From the cell containing the given text, extract its center point as (x, y) coordinate. 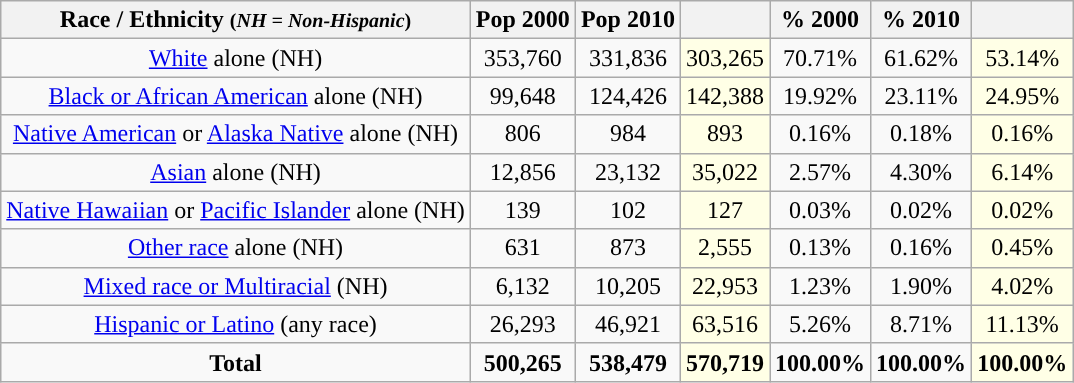
Native Hawaiian or Pacific Islander alone (NH) (236, 210)
6.14% (1022, 172)
46,921 (628, 324)
1.90% (922, 286)
538,479 (628, 362)
Black or African American alone (NH) (236, 96)
984 (628, 134)
12,856 (522, 172)
White alone (NH) (236, 58)
23,132 (628, 172)
102 (628, 210)
Pop 2010 (628, 20)
2,555 (724, 248)
Asian alone (NH) (236, 172)
Race / Ethnicity (NH = Non-Hispanic) (236, 20)
0.45% (1022, 248)
1.23% (820, 286)
61.62% (922, 58)
63,516 (724, 324)
806 (522, 134)
70.71% (820, 58)
Mixed race or Multiracial (NH) (236, 286)
Total (236, 362)
8.71% (922, 324)
4.02% (1022, 286)
19.92% (820, 96)
Hispanic or Latino (any race) (236, 324)
Pop 2000 (522, 20)
303,265 (724, 58)
% 2010 (922, 20)
500,265 (522, 362)
139 (522, 210)
4.30% (922, 172)
331,836 (628, 58)
124,426 (628, 96)
0.18% (922, 134)
Other race alone (NH) (236, 248)
% 2000 (820, 20)
353,760 (522, 58)
127 (724, 210)
0.03% (820, 210)
570,719 (724, 362)
35,022 (724, 172)
23.11% (922, 96)
142,388 (724, 96)
53.14% (1022, 58)
10,205 (628, 286)
2.57% (820, 172)
99,648 (522, 96)
873 (628, 248)
6,132 (522, 286)
0.13% (820, 248)
631 (522, 248)
22,953 (724, 286)
5.26% (820, 324)
11.13% (1022, 324)
26,293 (522, 324)
24.95% (1022, 96)
Native American or Alaska Native alone (NH) (236, 134)
893 (724, 134)
